Return [X, Y] of the center of cell containing provided text 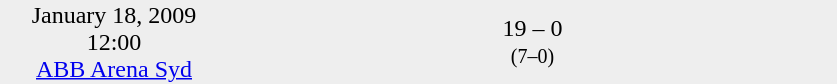
19 – 0 (7–0) [532, 42]
January 18, 200912:00ABB Arena Syd [114, 42]
